Extract the (X, Y) coordinate from the center of the cell holding the provided text.  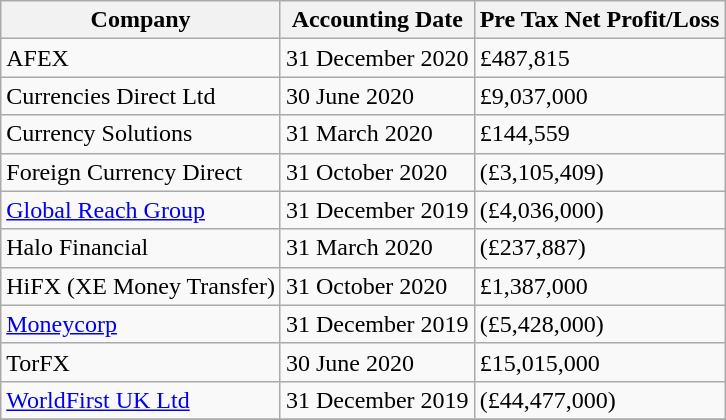
Moneycorp (141, 324)
£9,037,000 (600, 96)
AFEX (141, 58)
£1,387,000 (600, 286)
Pre Tax Net Profit/Loss (600, 20)
(£5,428,000) (600, 324)
(£4,036,000) (600, 210)
£144,559 (600, 134)
£15,015,000 (600, 362)
(£3,105,409) (600, 172)
Currencies Direct Ltd (141, 96)
HiFX (XE Money Transfer) (141, 286)
Global Reach Group (141, 210)
(£237,887) (600, 248)
Halo Financial (141, 248)
TorFX (141, 362)
Company (141, 20)
£487,815 (600, 58)
Currency Solutions (141, 134)
(£44,477,000) (600, 400)
Foreign Currency Direct (141, 172)
WorldFirst UK Ltd (141, 400)
Accounting Date (377, 20)
31 December 2020 (377, 58)
